Pinpoint the cell where the given text exists, returning its (X, Y) midpoint coordinate. 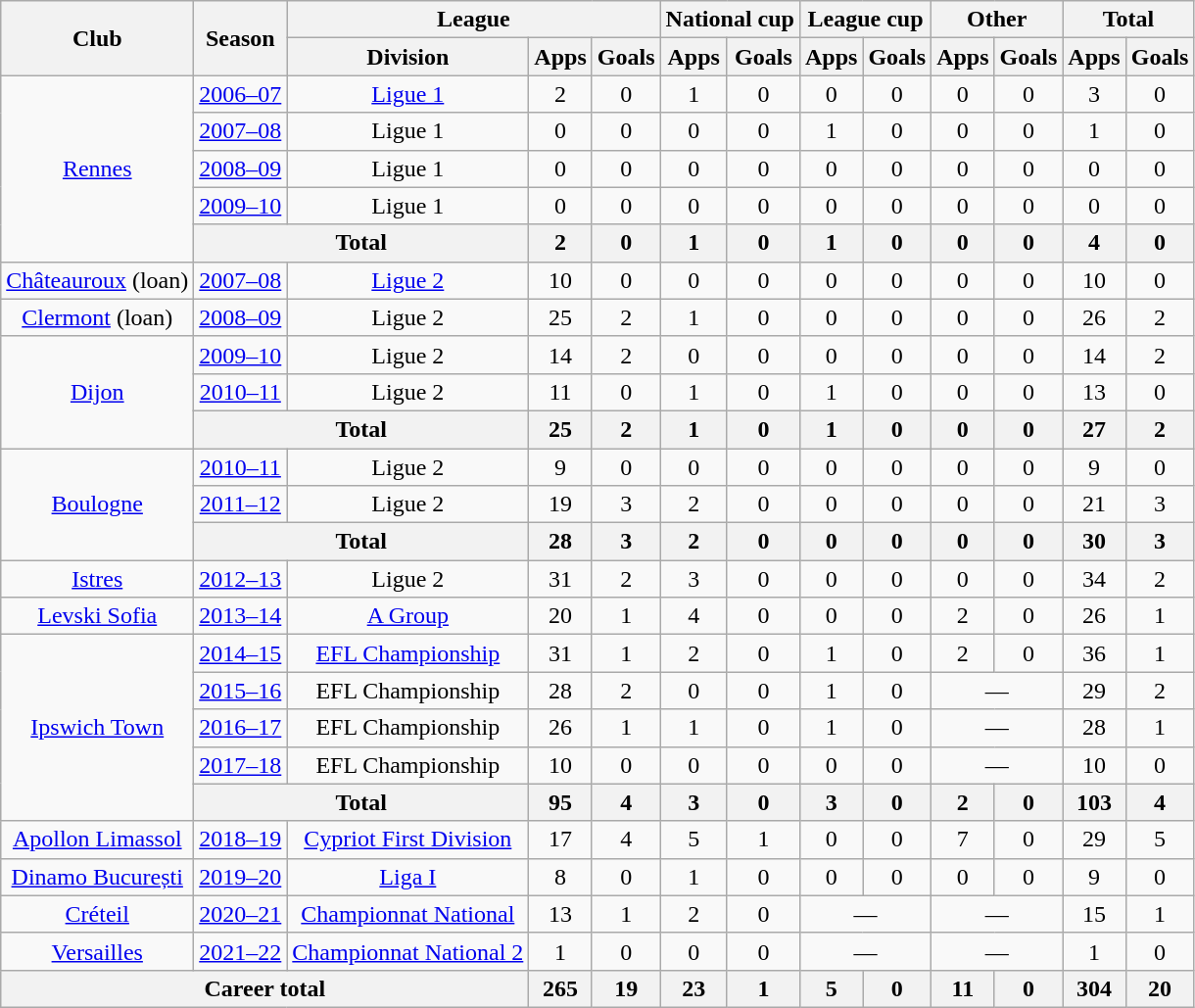
Championnat National 2 (407, 951)
2015–16 (241, 691)
8 (560, 877)
Créteil (98, 914)
League (474, 20)
2011–12 (241, 504)
Istres (98, 579)
A Group (407, 616)
Apollon Limassol (98, 840)
7 (963, 840)
Championnat National (407, 914)
Ipswich Town (98, 728)
2018–19 (241, 840)
Rennes (98, 168)
Career total (264, 988)
Châteauroux (loan) (98, 280)
Dinamo București (98, 877)
21 (1094, 504)
304 (1094, 988)
2021–22 (241, 951)
23 (693, 988)
National cup (730, 20)
Cypriot First Division (407, 840)
Other (997, 20)
Boulogne (98, 504)
36 (1094, 653)
2019–20 (241, 877)
27 (1094, 429)
2014–15 (241, 653)
34 (1094, 579)
15 (1094, 914)
2020–21 (241, 914)
2012–13 (241, 579)
265 (560, 988)
2006–07 (241, 94)
Division (407, 57)
Season (241, 38)
95 (560, 802)
2016–17 (241, 728)
2013–14 (241, 616)
2017–18 (241, 765)
17 (560, 840)
Club (98, 38)
League cup (865, 20)
Versailles (98, 951)
103 (1094, 802)
Liga I (407, 877)
Dijon (98, 392)
30 (1094, 542)
Clermont (loan) (98, 317)
Levski Sofia (98, 616)
